Identify which cell holds the provided text, then report its (X, Y) central coordinate. 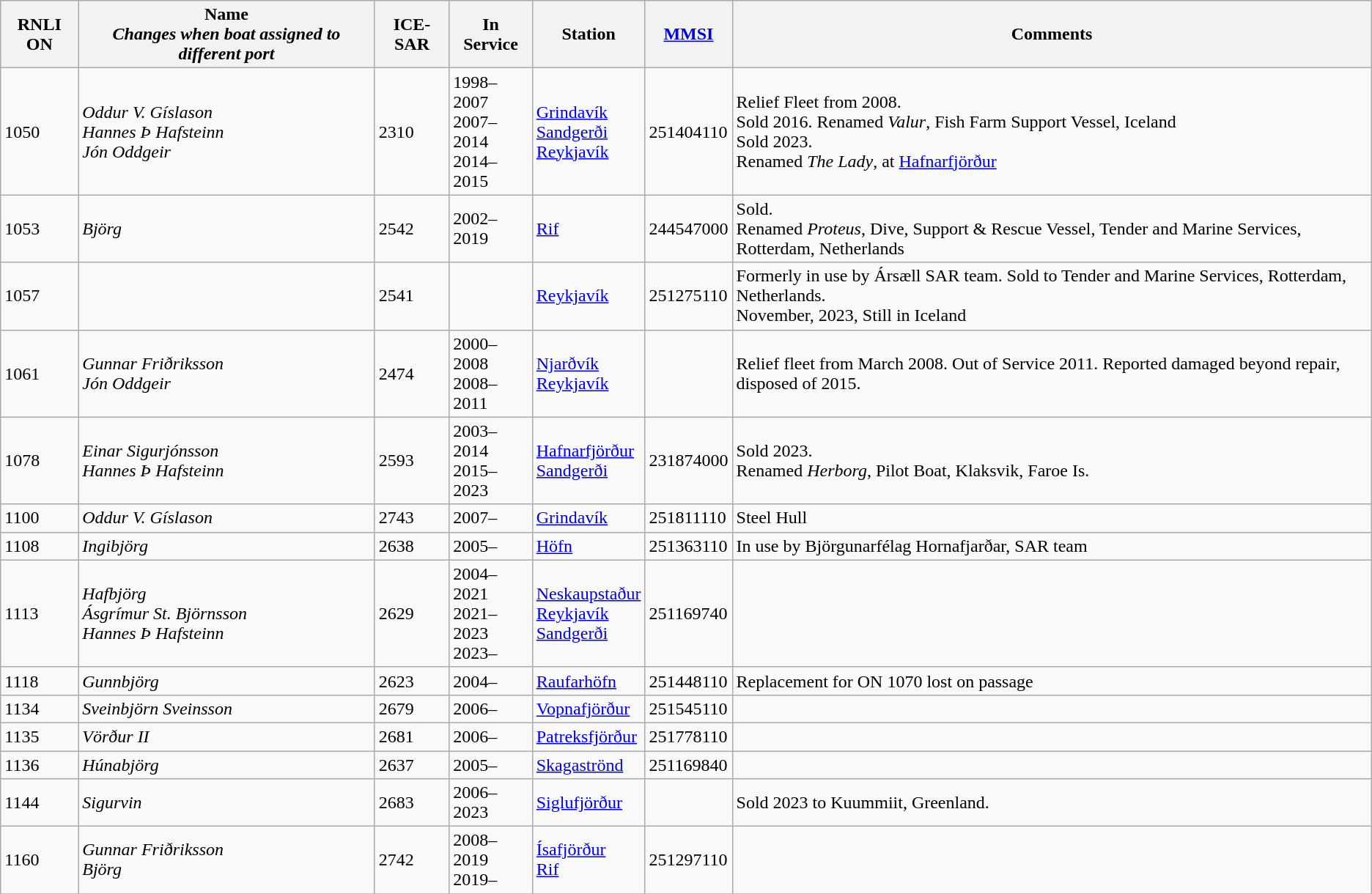
251363110 (689, 546)
2003–20142015–2023 (491, 460)
ÍsafjörðurRif (589, 860)
244547000 (689, 229)
2008–20192019– (491, 860)
Gunnar FriðrikssonBjörg (226, 860)
Oddur V. Gíslason (226, 518)
2681 (412, 736)
2004–20212021–20232023– (491, 613)
251169840 (689, 764)
1135 (40, 736)
2743 (412, 518)
In Service (491, 34)
Sold 2023 to Kuummiit, Greenland. (1052, 803)
2310 (412, 132)
2593 (412, 460)
251778110 (689, 736)
Sold 2023. Renamed Herborg, Pilot Boat, Klaksvik, Faroe Is. (1052, 460)
Siglufjörður (589, 803)
Einar SigurjónssonHannes Þ Hafsteinn (226, 460)
251275110 (689, 296)
2637 (412, 764)
RNLI ON (40, 34)
Vopnafjörður (589, 709)
NameChanges when boat assigned to different port (226, 34)
1057 (40, 296)
2541 (412, 296)
Formerly in use by Ársæll SAR team. Sold to Tender and Marine Services, Rotterdam, Netherlands.November, 2023, Still in Iceland (1052, 296)
Skagaströnd (589, 764)
Replacement for ON 1070 lost on passage (1052, 681)
2742 (412, 860)
GrindavíkSandgerðiReykjavík (589, 132)
Gunnbjörg (226, 681)
Sveinbjörn Sveinsson (226, 709)
Vörður II (226, 736)
Rif (589, 229)
Reykjavík (589, 296)
251169740 (689, 613)
Raufarhöfn (589, 681)
251811110 (689, 518)
1998–20072007–20142014–2015 (491, 132)
2004– (491, 681)
1078 (40, 460)
Sigurvin (226, 803)
1160 (40, 860)
1100 (40, 518)
HafbjörgÁsgrímur St. BjörnssonHannes Þ Hafsteinn (226, 613)
Höfn (589, 546)
251545110 (689, 709)
2542 (412, 229)
Sold. Renamed Proteus, Dive, Support & Rescue Vessel, Tender and Marine Services, Rotterdam, Netherlands (1052, 229)
2006–2023 (491, 803)
1136 (40, 764)
Patreksfjörður (589, 736)
1118 (40, 681)
Relief Fleet from 2008. Sold 2016. Renamed Valur, Fish Farm Support Vessel, IcelandSold 2023. Renamed The Lady, at Hafnarfjörður (1052, 132)
2638 (412, 546)
Steel Hull (1052, 518)
2002–2019 (491, 229)
1061 (40, 374)
NjarðvíkReykjavík (589, 374)
231874000 (689, 460)
1050 (40, 132)
1113 (40, 613)
Húnabjörg (226, 764)
2629 (412, 613)
ICE-SAR (412, 34)
Oddur V. GíslasonHannes Þ HafsteinnJón Oddgeir (226, 132)
2683 (412, 803)
2679 (412, 709)
In use by Björgunarfélag Hornafjarðar, SAR team (1052, 546)
1144 (40, 803)
Comments (1052, 34)
251297110 (689, 860)
Grindavík (589, 518)
Björg (226, 229)
Relief fleet from March 2008. Out of Service 2011. Reported damaged beyond repair, disposed of 2015. (1052, 374)
1053 (40, 229)
Station (589, 34)
1108 (40, 546)
NeskaupstaðurReykjavíkSandgerði (589, 613)
2000–20082008–2011 (491, 374)
2474 (412, 374)
Gunnar FriðrikssonJón Oddgeir (226, 374)
2007– (491, 518)
Ingibjörg (226, 546)
1134 (40, 709)
251448110 (689, 681)
HafnarfjörðurSandgerði (589, 460)
251404110 (689, 132)
MMSI (689, 34)
2623 (412, 681)
